Identify which cell holds the provided text, then report its [X, Y] central coordinate. 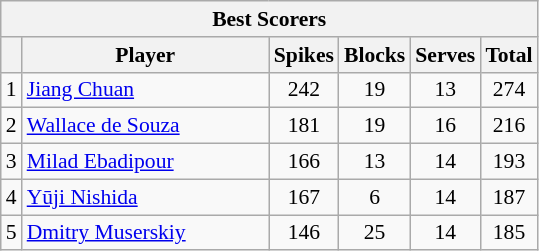
Blocks [374, 55]
146 [304, 233]
274 [508, 90]
Total [508, 55]
181 [304, 126]
6 [374, 197]
167 [304, 197]
Serves [445, 55]
185 [508, 233]
Spikes [304, 55]
216 [508, 126]
1 [12, 90]
Yūji Nishida [146, 197]
193 [508, 162]
242 [304, 90]
Wallace de Souza [146, 126]
16 [445, 126]
25 [374, 233]
Best Scorers [270, 19]
187 [508, 197]
3 [12, 162]
4 [12, 197]
Player [146, 55]
Milad Ebadipour [146, 162]
Dmitry Muserskiy [146, 233]
2 [12, 126]
166 [304, 162]
5 [12, 233]
Jiang Chuan [146, 90]
